Find where the given text appears and provide that cell's center as (x, y) coordinate. 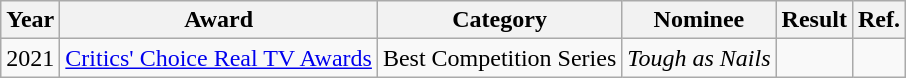
Nominee (699, 20)
2021 (30, 58)
Year (30, 20)
Tough as Nails (699, 58)
Result (814, 20)
Ref. (878, 20)
Critics' Choice Real TV Awards (219, 58)
Category (499, 20)
Best Competition Series (499, 58)
Award (219, 20)
